Capture the cell that displays the provided text and extract its [x, y] central coordinate. 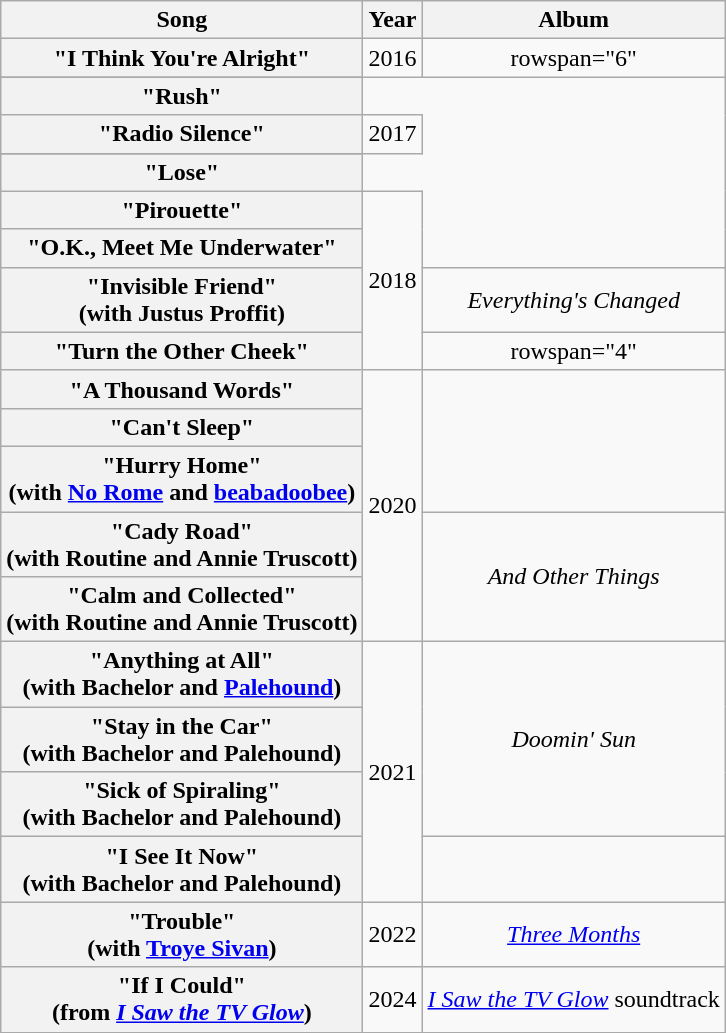
"Cady Road"(with Routine and Annie Truscott) [182, 544]
"Rush" [182, 96]
"A Thousand Words" [182, 389]
"Can't Sleep" [182, 427]
"Hurry Home"(with No Rome and beabadoobee) [182, 478]
"Trouble"(with Troye Sivan) [182, 934]
2018 [392, 280]
"Calm and Collected"(with Routine and Annie Truscott) [182, 610]
Doomin' Sun [574, 740]
Year [392, 20]
"Pirouette" [182, 210]
"Turn the Other Cheek" [182, 351]
2022 [392, 934]
2016 [392, 58]
2020 [392, 506]
"Sick of Spiraling"(with Bachelor and Palehound) [182, 804]
Three Months [574, 934]
"I Think You're Alright" [182, 58]
Everything's Changed [574, 300]
"I See It Now"(with Bachelor and Palehound) [182, 870]
2017 [392, 134]
"Anything at All"(with Bachelor and Palehound) [182, 674]
2024 [392, 1000]
"If I Could"(from I Saw the TV Glow) [182, 1000]
"Lose" [182, 172]
"O.K., Meet Me Underwater" [182, 248]
Album [574, 20]
2021 [392, 772]
"Radio Silence" [182, 134]
rowspan="6" [574, 58]
And Other Things [574, 577]
I Saw the TV Glow soundtrack [574, 1000]
"Invisible Friend"(with Justus Proffit) [182, 300]
Song [182, 20]
rowspan="4" [574, 351]
"Stay in the Car"(with Bachelor and Palehound) [182, 740]
